Search for the cell housing the specified text and yield its (X, Y) center coordinate. 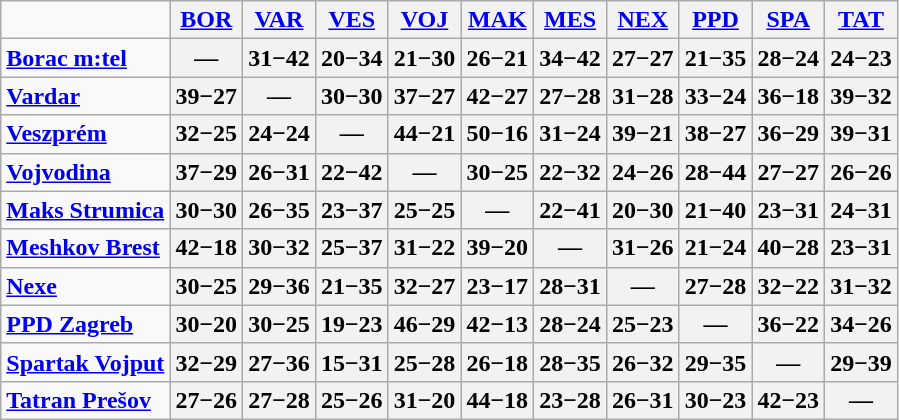
29−36 (280, 286)
28−35 (570, 362)
36−29 (788, 134)
15−31 (352, 362)
Maks Strumica (86, 210)
42−23 (788, 400)
26−18 (498, 362)
21−30 (424, 58)
Borac m:tel (86, 58)
VES (352, 20)
26−26 (862, 172)
32−25 (206, 134)
36−18 (788, 96)
31−26 (642, 248)
26−21 (498, 58)
24−23 (862, 58)
26−32 (642, 362)
25−25 (424, 210)
NEX (642, 20)
25−26 (352, 400)
39−27 (206, 96)
31−42 (280, 58)
23−28 (570, 400)
22−42 (352, 172)
22−41 (570, 210)
34−42 (570, 58)
21−24 (716, 248)
32−27 (424, 286)
37−29 (206, 172)
42−13 (498, 324)
Vardar (86, 96)
39−31 (862, 134)
22−32 (570, 172)
46−29 (424, 324)
34−26 (862, 324)
27−36 (280, 362)
SPA (788, 20)
MES (570, 20)
23−17 (498, 286)
24−24 (280, 134)
30−23 (716, 400)
40−28 (788, 248)
31−20 (424, 400)
37−27 (424, 96)
31−24 (570, 134)
24−31 (862, 210)
25−23 (642, 324)
Meshkov Brest (86, 248)
MAK (498, 20)
50−16 (498, 134)
28−31 (570, 286)
39−20 (498, 248)
39−21 (642, 134)
21−40 (716, 210)
24−26 (642, 172)
32−22 (788, 286)
PPD Zagreb (86, 324)
32−29 (206, 362)
42−27 (498, 96)
30−32 (280, 248)
23−37 (352, 210)
42−18 (206, 248)
38−27 (716, 134)
26−35 (280, 210)
31−22 (424, 248)
31−32 (862, 286)
28−44 (716, 172)
VAR (280, 20)
Nexe (86, 286)
33−24 (716, 96)
20−30 (642, 210)
Tatran Prešov (86, 400)
Spartak Vojput (86, 362)
27−26 (206, 400)
20−34 (352, 58)
44−21 (424, 134)
39−32 (862, 96)
25−28 (424, 362)
36−22 (788, 324)
Veszprém (86, 134)
25−37 (352, 248)
19−23 (352, 324)
VOJ (424, 20)
TAT (862, 20)
30−20 (206, 324)
31−28 (642, 96)
29−39 (862, 362)
Vojvodina (86, 172)
PPD (716, 20)
29−35 (716, 362)
BOR (206, 20)
44−18 (498, 400)
